Pinpoint the cell where the given text exists, returning its [x, y] midpoint coordinate. 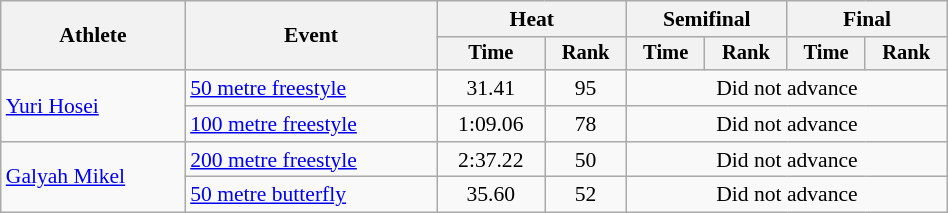
Semifinal [707, 19]
50 [586, 160]
Event [311, 36]
95 [586, 88]
Yuri Hosei [93, 106]
50 metre freestyle [311, 88]
31.41 [491, 88]
Heat [532, 19]
50 metre butterfly [311, 195]
52 [586, 195]
2:37.22 [491, 160]
78 [586, 124]
100 metre freestyle [311, 124]
35.60 [491, 195]
1:09.06 [491, 124]
Galyah Mikel [93, 178]
200 metre freestyle [311, 160]
Final [867, 19]
Athlete [93, 36]
